Locate the cell with the specified text and output its (x, y) center coordinate. 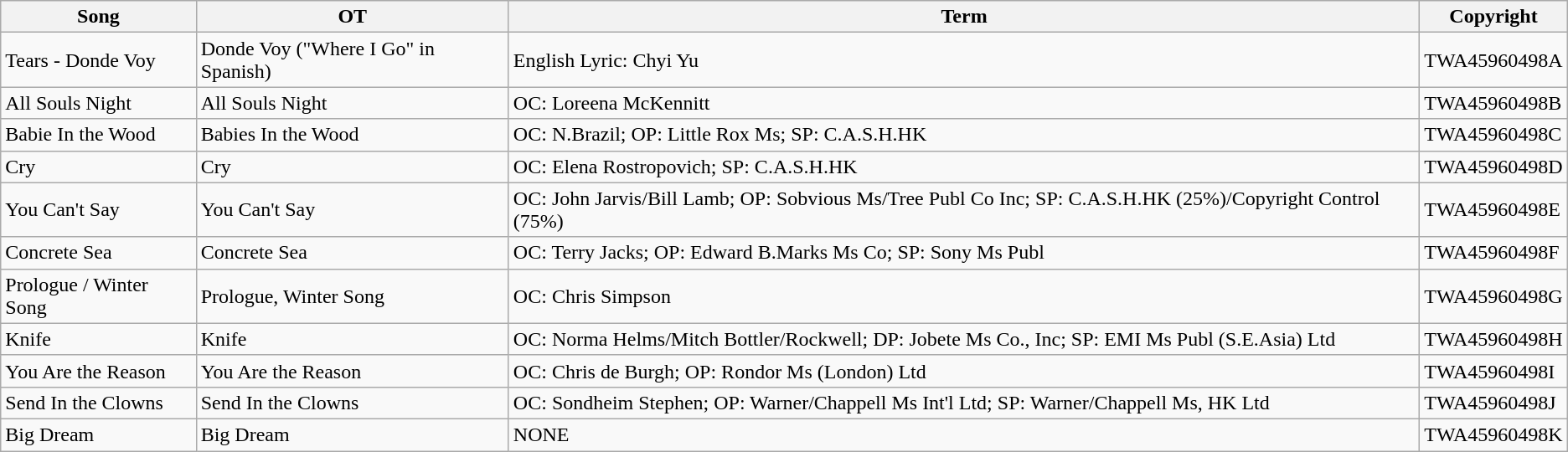
OC: Chris de Burgh; OP: Rondor Ms (London) Ltd (964, 371)
Donde Voy ("Where I Go" in Spanish) (352, 60)
TWA45960498D (1493, 167)
OC: Loreena McKennitt (964, 103)
OC: N.Brazil; OP: Little Rox Ms; SP: C.A.S.H.HK (964, 135)
OC: Elena Rostropovich; SP: C.A.S.H.HK (964, 167)
Tears - Donde Voy (99, 60)
TWA45960498I (1493, 371)
TWA45960498F (1493, 253)
OC: Sondheim Stephen; OP: Warner/Chappell Ms Int'l Ltd; SP: Warner/Chappell Ms, HK Ltd (964, 403)
Prologue / Winter Song (99, 296)
English Lyric: Chyi Yu (964, 60)
TWA45960498K (1493, 434)
NONE (964, 434)
OT (352, 17)
TWA45960498G (1493, 296)
TWA45960498C (1493, 135)
Term (964, 17)
Song (99, 17)
OC: Terry Jacks; OP: Edward B.Marks Ms Co; SP: Sony Ms Publ (964, 253)
TWA45960498E (1493, 209)
TWA45960498A (1493, 60)
OC: Norma Helms/Mitch Bottler/Rockwell; DP: Jobete Ms Co., Inc; SP: EMI Ms Publ (S.E.Asia) Ltd (964, 339)
Babies In the Wood (352, 135)
TWA45960498B (1493, 103)
TWA45960498J (1493, 403)
Prologue, Winter Song (352, 296)
Babie In the Wood (99, 135)
TWA45960498H (1493, 339)
OC: John Jarvis/Bill Lamb; OP: Sobvious Ms/Tree Publ Co Inc; SP: C.A.S.H.HK (25%)/Copyright Control (75%) (964, 209)
Copyright (1493, 17)
OC: Chris Simpson (964, 296)
